Search for the cell housing the specified text and yield its (X, Y) center coordinate. 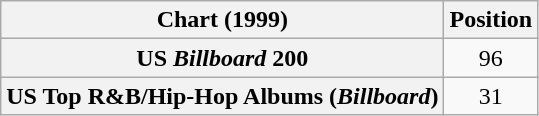
Chart (1999) (222, 20)
96 (491, 58)
Position (491, 20)
US Billboard 200 (222, 58)
US Top R&B/Hip-Hop Albums (Billboard) (222, 96)
31 (491, 96)
